Detect which cell encompasses the target text, then output its [x, y] center coordinate. 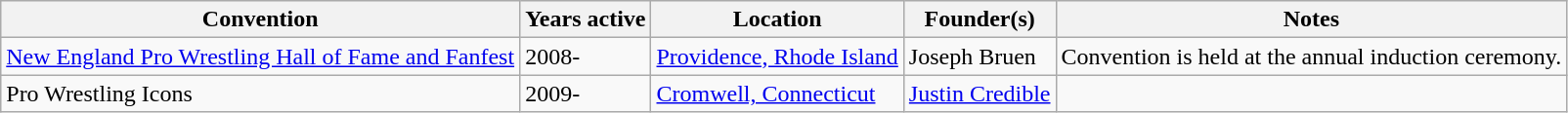
Convention is held at the annual induction ceremony. [1312, 56]
Years active [586, 19]
Providence, Rhode Island [777, 56]
Founder(s) [980, 19]
New England Pro Wrestling Hall of Fame and Fanfest [260, 56]
2008- [586, 56]
2009- [586, 94]
Convention [260, 19]
Joseph Bruen [980, 56]
Justin Credible [980, 94]
Notes [1312, 19]
Cromwell, Connecticut [777, 94]
Location [777, 19]
Pro Wrestling Icons [260, 94]
